Output the (X, Y) coordinate of the center of the cell containing the given text.  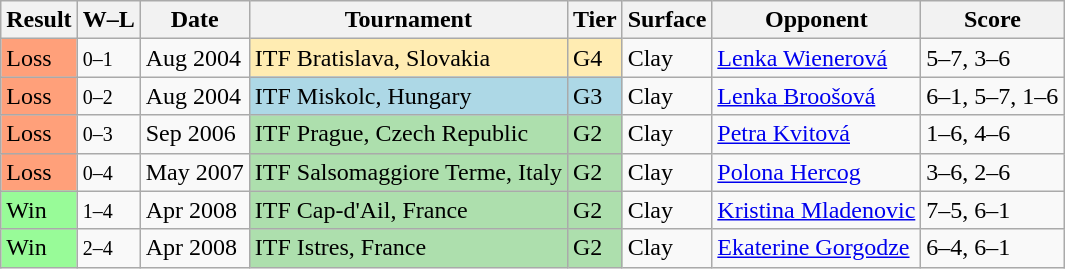
Lenka Broošová (816, 96)
ITF Salsomaggiore Terme, Italy (408, 172)
0–2 (108, 96)
Score (992, 20)
May 2007 (194, 172)
Polona Hercog (816, 172)
Opponent (816, 20)
Kristina Mladenovic (816, 210)
Result (39, 20)
Ekaterine Gorgodze (816, 248)
G4 (594, 58)
Tier (594, 20)
0–1 (108, 58)
Sep 2006 (194, 134)
5–7, 3–6 (992, 58)
Tournament (408, 20)
ITF Bratislava, Slovakia (408, 58)
ITF Miskolc, Hungary (408, 96)
ITF Prague, Czech Republic (408, 134)
Date (194, 20)
0–3 (108, 134)
Petra Kvitová (816, 134)
1–6, 4–6 (992, 134)
1–4 (108, 210)
7–5, 6–1 (992, 210)
ITF Istres, France (408, 248)
W–L (108, 20)
ITF Cap-d'Ail, France (408, 210)
2–4 (108, 248)
0–4 (108, 172)
6–4, 6–1 (992, 248)
Surface (667, 20)
G3 (594, 96)
3–6, 2–6 (992, 172)
6–1, 5–7, 1–6 (992, 96)
Lenka Wienerová (816, 58)
